From the cell containing the given text, extract its center point as (X, Y) coordinate. 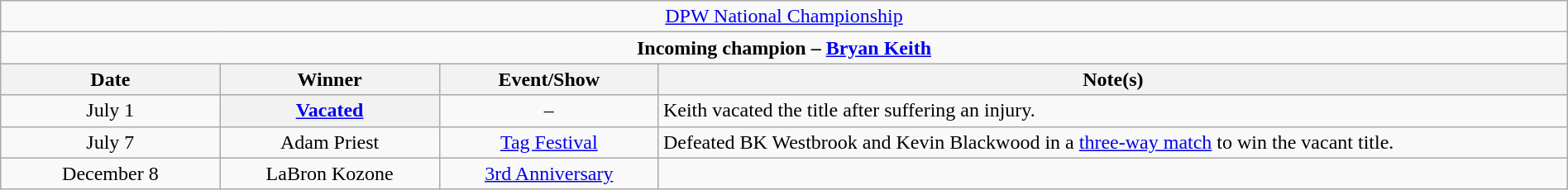
Adam Priest (329, 142)
Event/Show (549, 79)
Defeated BK Westbrook and Kevin Blackwood in a three-way match to win the vacant title. (1113, 142)
LaBron Kozone (329, 173)
July 1 (111, 111)
Vacated (329, 111)
Keith vacated the title after suffering an injury. (1113, 111)
Winner (329, 79)
Incoming champion – Bryan Keith (784, 48)
– (549, 111)
3rd Anniversary (549, 173)
July 7 (111, 142)
DPW National Championship (784, 17)
December 8 (111, 173)
Date (111, 79)
Note(s) (1113, 79)
Tag Festival (549, 142)
